Provide the (X, Y) coordinate of the cell's center where the given text is located.  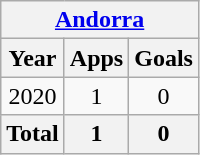
Andorra (100, 20)
2020 (33, 96)
Total (33, 134)
Year (33, 58)
Goals (164, 58)
Apps (96, 58)
